Search for the cell housing the specified text and yield its [x, y] center coordinate. 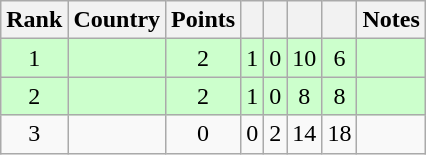
6 [340, 58]
Country [117, 20]
Rank [34, 20]
14 [304, 134]
3 [34, 134]
18 [340, 134]
Notes [391, 20]
10 [304, 58]
Points [204, 20]
